Provide the [X, Y] coordinate of the cell's center where the given text is located.  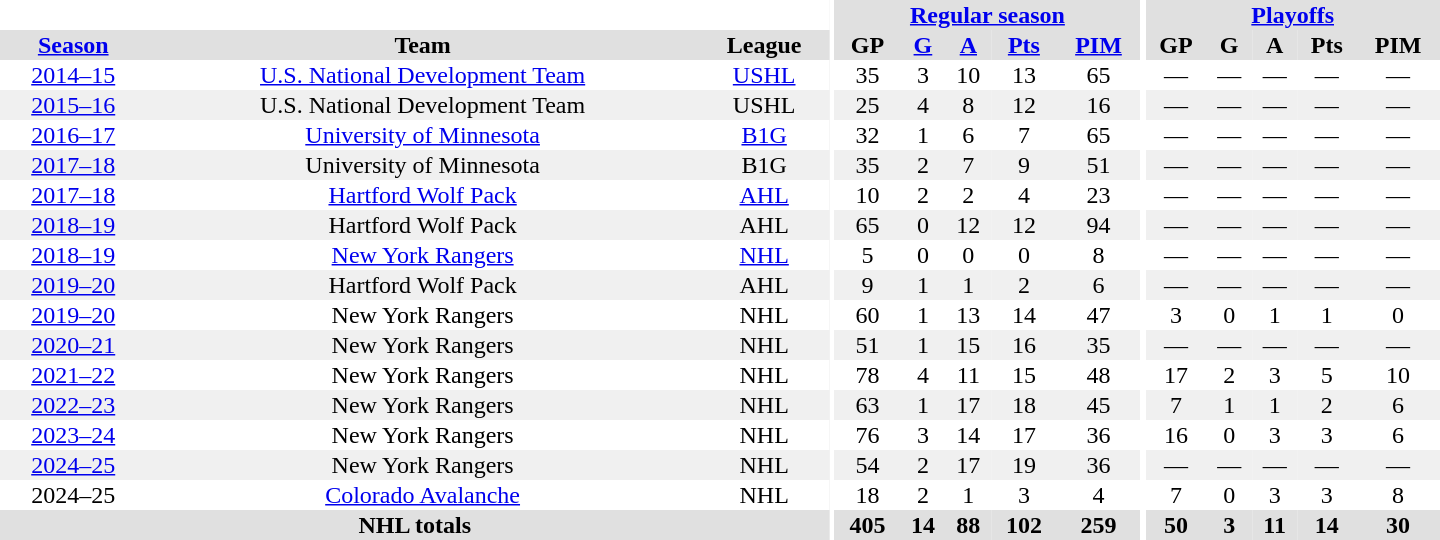
Regular season [988, 15]
50 [1176, 525]
60 [868, 315]
54 [868, 465]
2023–24 [73, 435]
32 [868, 135]
48 [1099, 375]
2021–22 [73, 375]
League [764, 45]
76 [868, 435]
Season [73, 45]
Playoffs [1292, 15]
2020–21 [73, 345]
30 [1398, 525]
102 [1024, 525]
405 [868, 525]
2016–17 [73, 135]
78 [868, 375]
NHL totals [415, 525]
2015–16 [73, 105]
63 [868, 405]
259 [1099, 525]
23 [1099, 195]
Team [422, 45]
2014–15 [73, 75]
94 [1099, 225]
Colorado Avalanche [422, 495]
2022–23 [73, 405]
25 [868, 105]
19 [1024, 465]
45 [1099, 405]
88 [968, 525]
47 [1099, 315]
